Return the (X, Y) coordinate for the center point of the cell that contains the specified text.  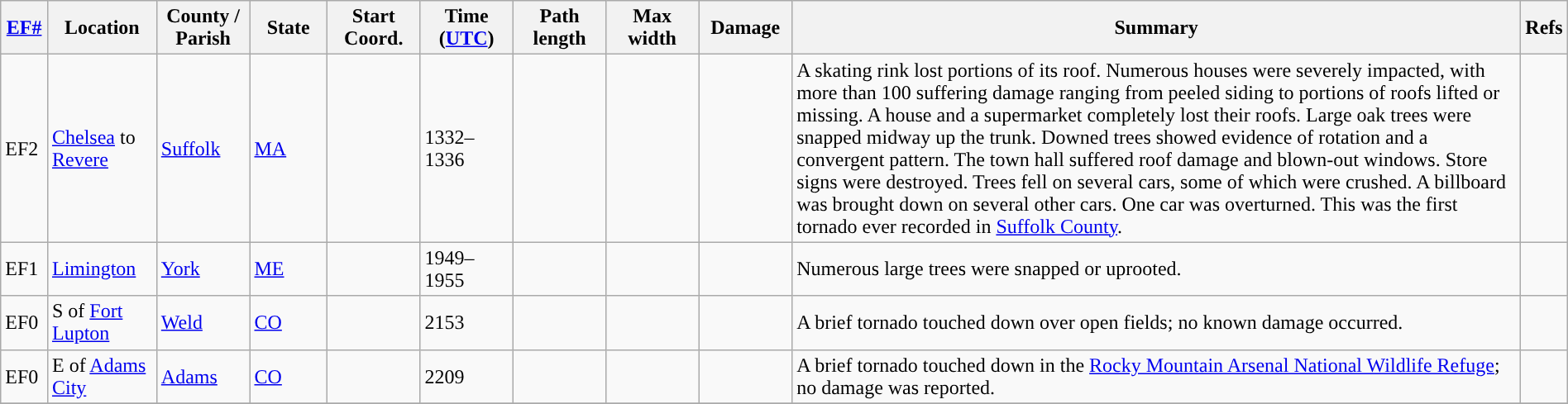
A brief tornado touched down over open fields; no known damage occurred. (1156, 322)
EF# (25, 28)
Damage (746, 28)
EF2 (25, 149)
County / Parish (203, 28)
Limington (102, 269)
Max width (653, 28)
Suffolk (203, 149)
Weld (203, 322)
State (289, 28)
Numerous large trees were snapped or uprooted. (1156, 269)
Path length (559, 28)
Start Coord. (374, 28)
2209 (466, 377)
A brief tornado touched down in the Rocky Mountain Arsenal National Wildlife Refuge; no damage was reported. (1156, 377)
EF1 (25, 269)
Refs (1545, 28)
S of Fort Lupton (102, 322)
ME (289, 269)
1332–1336 (466, 149)
E of Adams City (102, 377)
Summary (1156, 28)
Chelsea to Revere (102, 149)
Location (102, 28)
Adams (203, 377)
MA (289, 149)
2153 (466, 322)
York (203, 269)
Time (UTC) (466, 28)
1949–1955 (466, 269)
